Pinpoint the cell where the given text exists, returning its (x, y) midpoint coordinate. 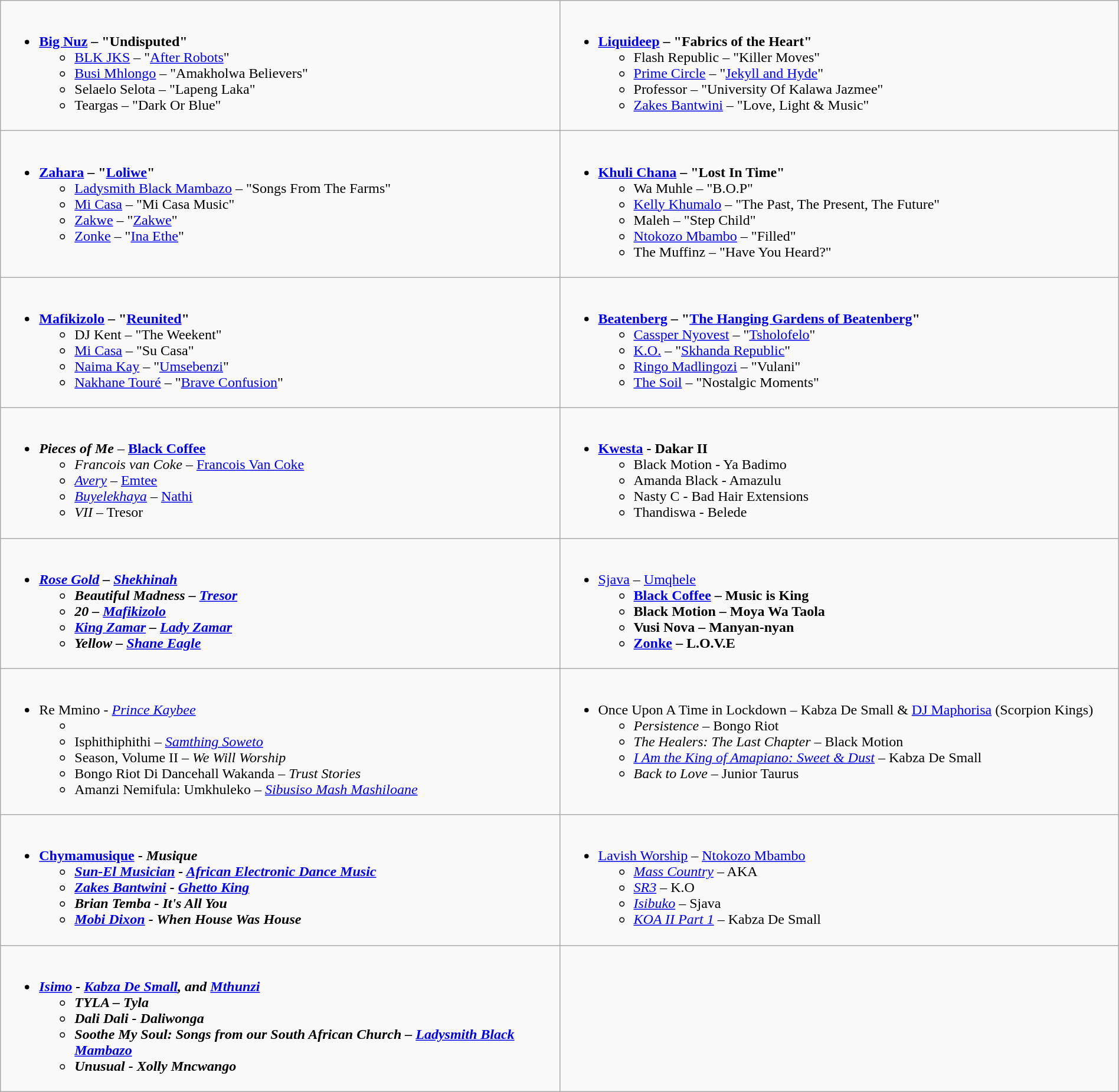
Zahara – "Loliwe"Ladysmith Black Mambazo – "Songs From The Farms"Mi Casa – "Mi Casa Music"Zakwe – "Zakwe"Zonke – "Ina Ethe" (280, 204)
Pieces of Me – Black CoffeeFrancois van Coke – Francois Van CokeAvery – EmteeBuyelekhaya – NathiVII – Tresor (280, 473)
Sjava – UmqheleBlack Coffee – Music is KingBlack Motion – Moya Wa TaolaVusi Nova – Manyan-nyanZonke – L.O.V.E (839, 603)
Lavish Worship – Ntokozo Mbambo Mass Country – AKASR3 – K.OIsibuko – SjavaKOA II Part 1 – Kabza De Small (839, 880)
Rose Gold – ShekhinahBeautiful Madness – Tresor20 – MafikizoloKing Zamar – Lady ZamarYellow – Shane Eagle (280, 603)
Mafikizolo – "Reunited"DJ Kent – "The Weekent"Mi Casa – "Su Casa"Naima Kay – "Umsebenzi"Nakhane Touré – "Brave Confusion" (280, 342)
Kwesta - Dakar IIBlack Motion - Ya BadimoAmanda Black - AmazuluNasty C - Bad Hair ExtensionsThandiswa - Belede (839, 473)
Big Nuz – "Undisputed"BLK JKS – "After Robots"Busi Mhlongo – "Amakholwa Believers"Selaelo Selota – "Lapeng Laka"Teargas – "Dark Or Blue" (280, 66)
